Pinpoint the cell where the given text exists, returning its (x, y) midpoint coordinate. 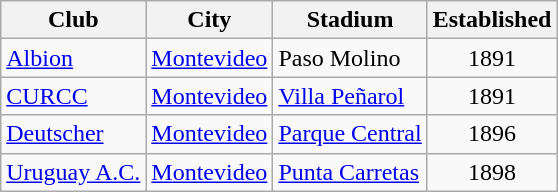
Punta Carretas (350, 172)
Stadium (350, 20)
1896 (492, 134)
Club (74, 20)
1898 (492, 172)
Paso Molino (350, 58)
Parque Central (350, 134)
Villa Peñarol (350, 96)
Albion (74, 58)
Uruguay A.C. (74, 172)
Deutscher (74, 134)
City (210, 20)
CURCC (74, 96)
Established (492, 20)
